Scan for the cell matching the given text and deliver its (X, Y) coordinate at center. 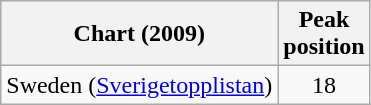
Chart (2009) (140, 34)
Sweden (Sverigetopplistan) (140, 85)
18 (324, 85)
Peakposition (324, 34)
